Locate the cell with the specified text and output its [x, y] center coordinate. 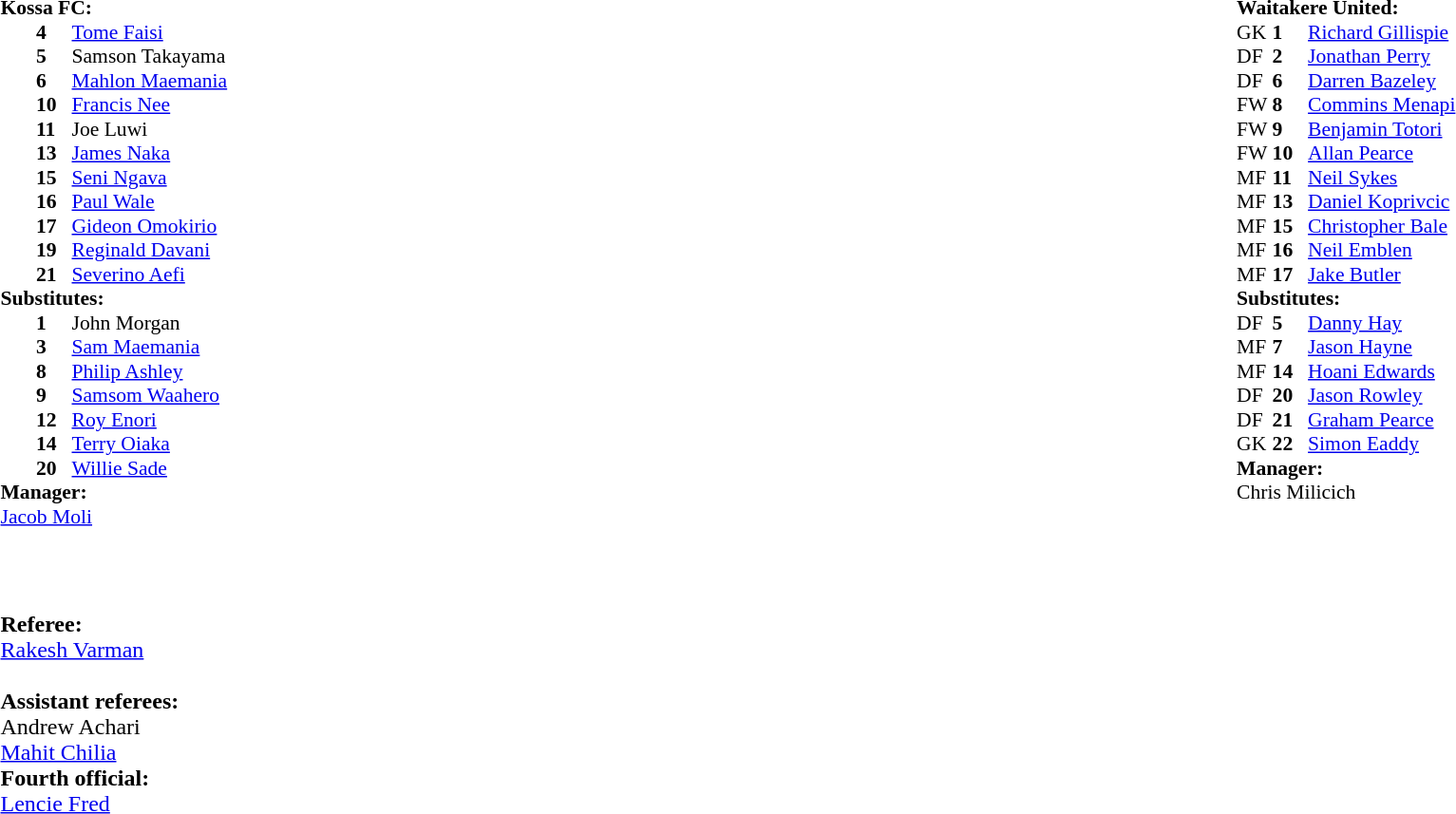
Severino Aefi [150, 274]
Simon Eaddy [1381, 444]
Jason Hayne [1381, 347]
4 [54, 32]
Francis Nee [150, 105]
Neil Sykes [1381, 178]
Samson Takayama [150, 56]
Philip Ashley [150, 371]
Gideon Omokirio [150, 226]
Seni Ngava [150, 178]
Samsom Waahero [150, 396]
Willie Sade [150, 468]
Reginald Davani [150, 250]
Benjamin Totori [1381, 129]
Jason Rowley [1381, 396]
22 [1291, 444]
Paul Wale [150, 202]
Darren Bazeley [1381, 81]
Terry Oiaka [150, 444]
Graham Pearce [1381, 420]
Joe Luwi [150, 129]
Danny Hay [1381, 323]
Daniel Koprivcic [1381, 202]
2 [1291, 56]
Jake Butler [1381, 274]
12 [54, 420]
John Morgan [150, 323]
Commins Menapi [1381, 105]
Hoani Edwards [1381, 371]
Jonathan Perry [1381, 56]
Allan Pearce [1381, 153]
3 [54, 347]
Mahlon Maemania [150, 81]
Roy Enori [150, 420]
Jacob Moli [114, 517]
7 [1291, 347]
19 [54, 250]
Chris Milicich [1346, 493]
Sam Maemania [150, 347]
James Naka [150, 153]
Christopher Bale [1381, 226]
Neil Emblen [1381, 250]
Tome Faisi [150, 32]
Richard Gillispie [1381, 32]
